Identify which cell holds the provided text, then report its (x, y) central coordinate. 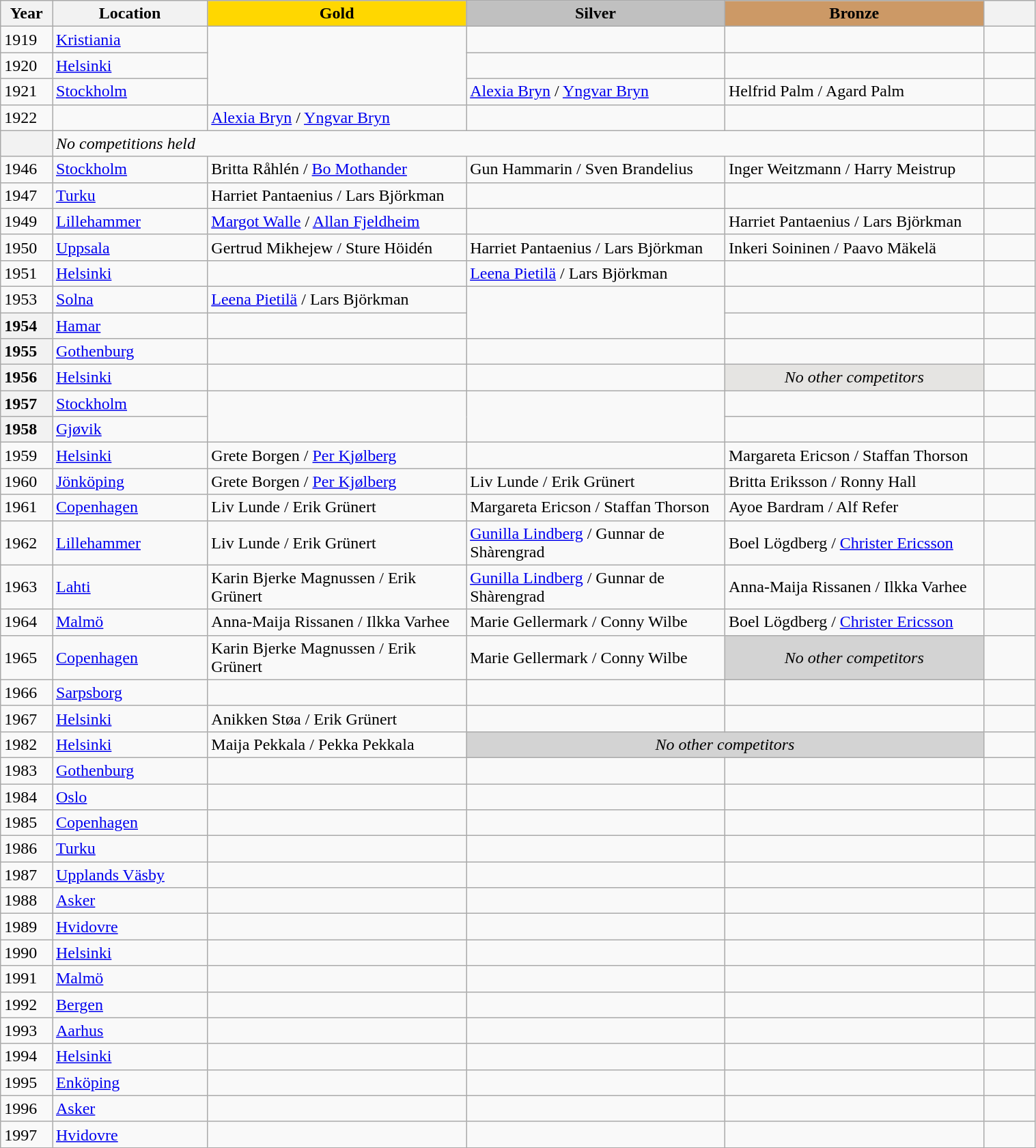
1995 (27, 1082)
1983 (27, 770)
Bergen (130, 1005)
1996 (27, 1108)
1964 (27, 622)
No competitions held (518, 143)
1993 (27, 1031)
1959 (27, 456)
1922 (27, 117)
1994 (27, 1056)
1962 (27, 542)
1947 (27, 195)
Anikken Støa / Erik Grünert (337, 718)
1954 (27, 326)
1961 (27, 507)
Silver (596, 14)
1956 (27, 378)
Enköping (130, 1082)
1987 (27, 875)
1992 (27, 1005)
Gun Hammarin / Sven Brandelius (596, 169)
Britta Eriksson / Ronny Hall (854, 481)
Solna (130, 299)
1997 (27, 1134)
1990 (27, 953)
1921 (27, 92)
Ayoe Bardram / Alf Refer (854, 507)
1920 (27, 66)
1957 (27, 404)
Britta Råhlén / Bo Mothander (337, 169)
Gertrud Mikhejew / Sture Höidén (337, 247)
1986 (27, 849)
Oslo (130, 797)
Hamar (130, 326)
1963 (27, 587)
Bronze (854, 14)
Jönköping (130, 481)
Lahti (130, 587)
1946 (27, 169)
Upplands Väsby (130, 875)
Gjøvik (130, 430)
Margot Walle / Allan Fjeldheim (337, 221)
1919 (27, 40)
1984 (27, 797)
Maija Pekkala / Pekka Pekkala (337, 744)
1965 (27, 657)
Aarhus (130, 1031)
Uppsala (130, 247)
Year (27, 14)
1950 (27, 247)
1967 (27, 718)
Kristiania (130, 40)
1988 (27, 901)
Sarpsborg (130, 692)
1982 (27, 744)
Location (130, 14)
1989 (27, 927)
1951 (27, 273)
1949 (27, 221)
1985 (27, 823)
Gold (337, 14)
Inkeri Soininen / Paavo Mäkelä (854, 247)
1966 (27, 692)
1955 (27, 352)
1991 (27, 979)
1960 (27, 481)
1953 (27, 299)
1958 (27, 430)
Inger Weitzmann / Harry Meistrup (854, 169)
Helfrid Palm / Agard Palm (854, 92)
